Find where the given text appears and provide that cell's center as (x, y) coordinate. 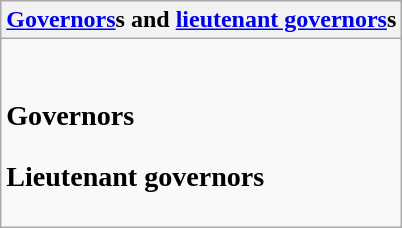
Governorss and lieutenant governorss (202, 20)
GovernorsLieutenant governors (202, 133)
